Determine the [x, y] coordinate at the center of the cell enclosing the given text.  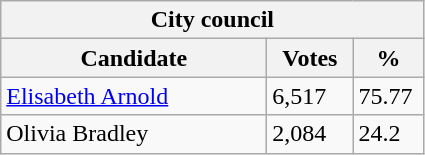
City council [212, 20]
Elisabeth Arnold [134, 96]
% [388, 58]
75.77 [388, 96]
Votes [310, 58]
Candidate [134, 58]
2,084 [310, 134]
24.2 [388, 134]
Olivia Bradley [134, 134]
6,517 [310, 96]
